Detect which cell encompasses the target text, then output its (X, Y) center coordinate. 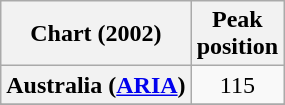
Peakposition (237, 34)
Australia (ARIA) (96, 85)
Chart (2002) (96, 34)
115 (237, 85)
